Detect which cell encompasses the target text, then output its [X, Y] center coordinate. 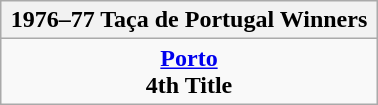
Porto4th Title [189, 72]
1976–77 Taça de Portugal Winners [189, 20]
